Return (X, Y) of the center of cell containing provided text 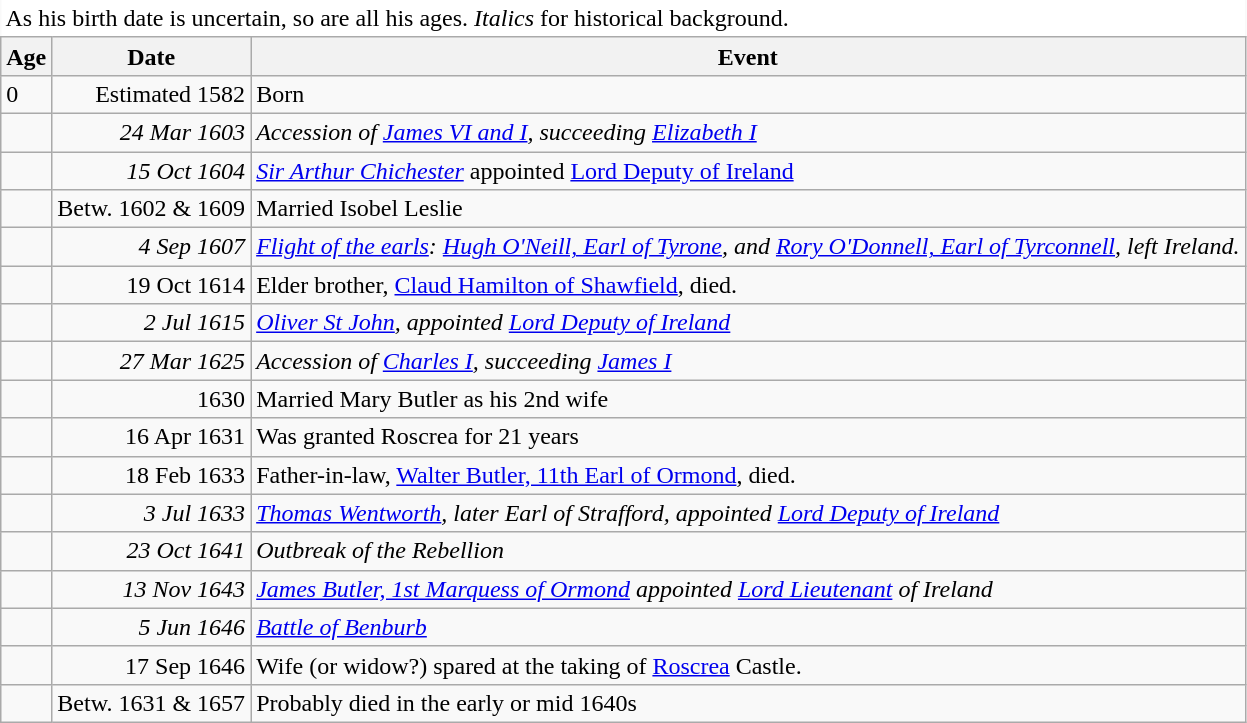
18 Feb 1633 (152, 475)
4 Sep 1607 (152, 247)
16 Apr 1631 (152, 437)
Outbreak of the Rebellion (748, 551)
3 Jul 1633 (152, 513)
Wife (or widow?) spared at the taking of Roscrea Castle. (748, 665)
5 Jun 1646 (152, 627)
Father-in-law, Walter Butler, 11th Earl of Ormond, died. (748, 475)
Was granted Roscrea for 21 years (748, 437)
1630 (152, 399)
Age (26, 56)
Sir Arthur Chichester appointed Lord Deputy of Ireland (748, 171)
Betw. 1631 & 1657 (152, 703)
13 Nov 1643 (152, 589)
Flight of the earls: Hugh O'Neill, Earl of Tyrone, and Rory O'Donnell, Earl of Tyrconnell, left Ireland. (748, 247)
Probably died in the early or mid 1640s (748, 703)
James Butler, 1st Marquess of Ormond appointed Lord Lieutenant of Ireland (748, 589)
17 Sep 1646 (152, 665)
Elder brother, Claud Hamilton of Shawfield, died. (748, 285)
Married Isobel Leslie (748, 209)
19 Oct 1614 (152, 285)
Thomas Wentworth, later Earl of Strafford, appointed Lord Deputy of Ireland (748, 513)
2 Jul 1615 (152, 323)
Event (748, 56)
Born (748, 94)
27 Mar 1625 (152, 361)
Estimated 1582 (152, 94)
Accession of Charles I, succeeding James I (748, 361)
Betw. 1602 & 1609 (152, 209)
Married Mary Butler as his 2nd wife (748, 399)
15 Oct 1604 (152, 171)
Date (152, 56)
As his birth date is uncertain, so are all his ages. Italics for historical background. (623, 18)
Accession of James VI and I, succeeding Elizabeth I (748, 132)
24 Mar 1603 (152, 132)
0 (26, 94)
23 Oct 1641 (152, 551)
Battle of Benburb (748, 627)
Oliver St John, appointed Lord Deputy of Ireland (748, 323)
